Capture the cell that displays the provided text and extract its (x, y) central coordinate. 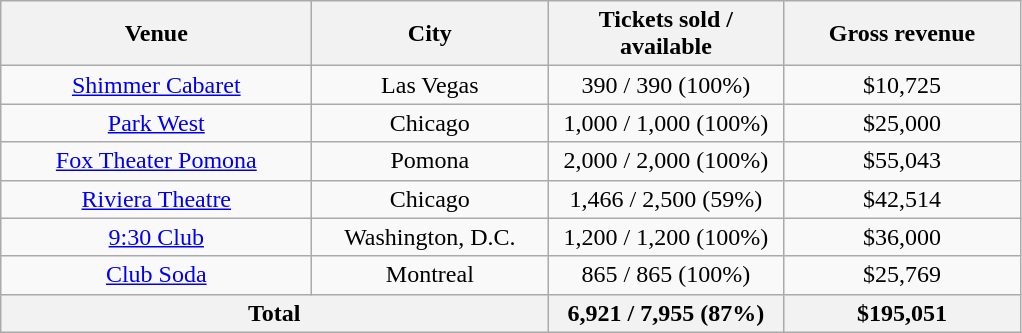
Venue (156, 34)
6,921 / 7,955 (87%) (666, 313)
$10,725 (902, 85)
$42,514 (902, 199)
Fox Theater Pomona (156, 161)
City (430, 34)
9:30 Club (156, 237)
$55,043 (902, 161)
Park West (156, 123)
$25,000 (902, 123)
2,000 / 2,000 (100%) (666, 161)
Riviera Theatre (156, 199)
$25,769 (902, 275)
Las Vegas (430, 85)
Washington, D.C. (430, 237)
1,000 / 1,000 (100%) (666, 123)
Pomona (430, 161)
1,466 / 2,500 (59%) (666, 199)
Tickets sold / available (666, 34)
1,200 / 1,200 (100%) (666, 237)
$36,000 (902, 237)
Total (274, 313)
Shimmer Cabaret (156, 85)
Montreal (430, 275)
865 / 865 (100%) (666, 275)
390 / 390 (100%) (666, 85)
$195,051 (902, 313)
Gross revenue (902, 34)
Club Soda (156, 275)
